Pinpoint the cell where the given text exists, returning its [X, Y] midpoint coordinate. 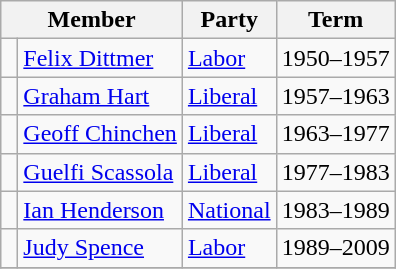
1977–1983 [336, 172]
Judy Spence [100, 248]
Graham Hart [100, 96]
Geoff Chinchen [100, 134]
National [229, 210]
Party [229, 20]
1989–2009 [336, 248]
1963–1977 [336, 134]
1950–1957 [336, 58]
Ian Henderson [100, 210]
Member [92, 20]
1957–1963 [336, 96]
Guelfi Scassola [100, 172]
Felix Dittmer [100, 58]
Term [336, 20]
1983–1989 [336, 210]
